Determine the [X, Y] coordinate at the center of the cell enclosing the given text.  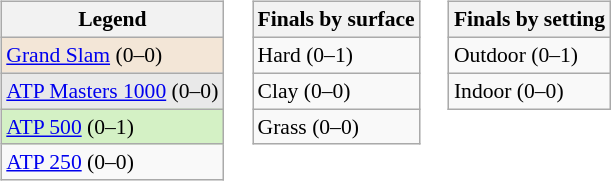
ATP 250 (0–0) [112, 162]
Clay (0–0) [336, 91]
Hard (0–1) [336, 55]
Outdoor (0–1) [530, 55]
Indoor (0–0) [530, 91]
Grand Slam (0–0) [112, 55]
Legend [112, 20]
Finals by setting [530, 20]
ATP Masters 1000 (0–0) [112, 91]
Finals by surface [336, 20]
Grass (0–0) [336, 127]
ATP 500 (0–1) [112, 127]
